Capture the cell that displays the provided text and extract its (X, Y) central coordinate. 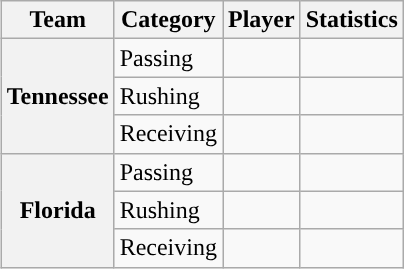
Category (168, 20)
Statistics (352, 20)
Florida (58, 210)
Player (261, 20)
Team (58, 20)
Tennessee (58, 96)
